Return (x, y) of the center of cell containing provided text 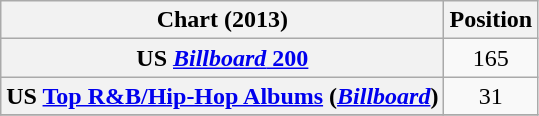
165 (491, 58)
US Top R&B/Hip-Hop Albums (Billboard) (222, 96)
31 (491, 96)
Position (491, 20)
US Billboard 200 (222, 58)
Chart (2013) (222, 20)
